Return [X, Y] of the center of cell containing provided text 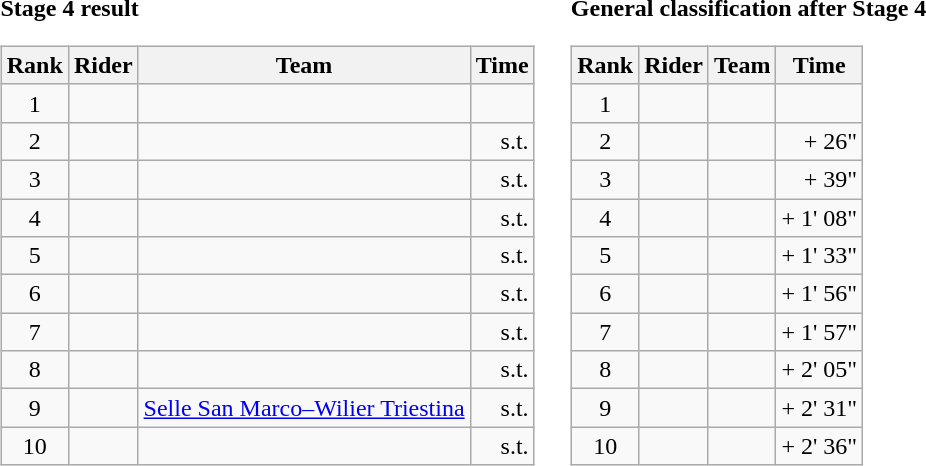
+ 39" [820, 179]
+ 1' 08" [820, 217]
+ 26" [820, 141]
+ 1' 57" [820, 332]
+ 1' 56" [820, 294]
+ 2' 36" [820, 446]
+ 2' 05" [820, 370]
+ 1' 33" [820, 256]
+ 2' 31" [820, 408]
Selle San Marco–Wilier Triestina [304, 408]
